Capture the cell that displays the provided text and extract its (x, y) central coordinate. 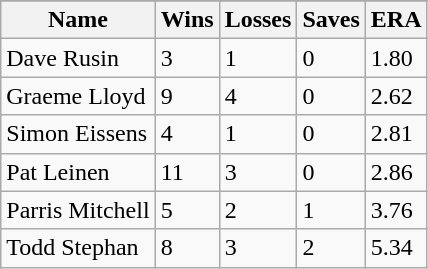
2.86 (396, 172)
Simon Eissens (78, 134)
8 (187, 248)
Saves (331, 20)
11 (187, 172)
2.62 (396, 96)
9 (187, 96)
Losses (258, 20)
Graeme Lloyd (78, 96)
Dave Rusin (78, 58)
Todd Stephan (78, 248)
Wins (187, 20)
ERA (396, 20)
Parris Mitchell (78, 210)
3.76 (396, 210)
2.81 (396, 134)
Name (78, 20)
5 (187, 210)
Pat Leinen (78, 172)
1.80 (396, 58)
5.34 (396, 248)
